Output the [X, Y] coordinate of the center of the cell containing the given text.  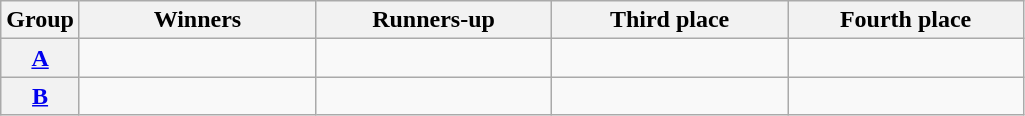
B [40, 96]
Runners-up [433, 20]
Fourth place [906, 20]
Third place [670, 20]
Group [40, 20]
A [40, 58]
Winners [197, 20]
